Locate the cell with the specified text and output its [x, y] center coordinate. 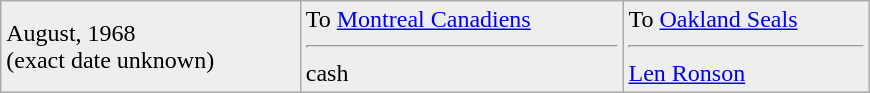
To Oakland SealsLen Ronson [746, 47]
August, 1968(exact date unknown) [150, 47]
To Montreal Canadienscash [462, 47]
